Detect which cell encompasses the target text, then output its [X, Y] center coordinate. 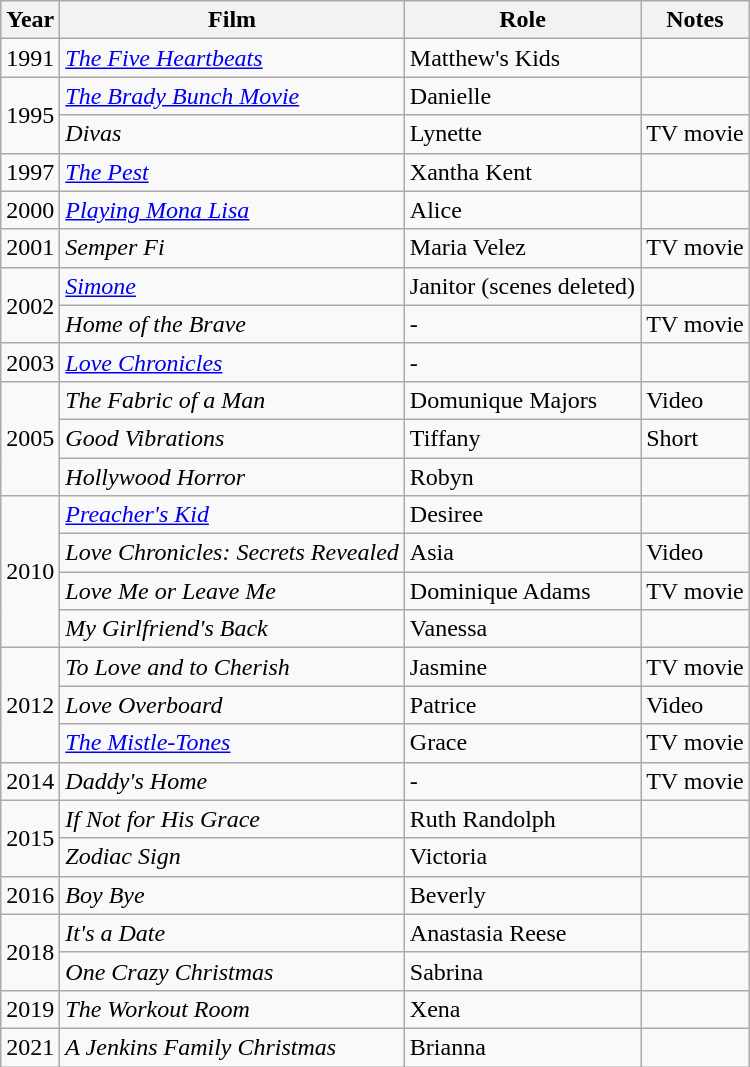
Dominique Adams [522, 591]
2019 [30, 1009]
Grace [522, 743]
2016 [30, 895]
Short [696, 438]
One Crazy Christmas [232, 971]
2001 [30, 248]
Domunique Majors [522, 400]
Notes [696, 20]
Jasmine [522, 667]
The Pest [232, 172]
2018 [30, 952]
Janitor (scenes deleted) [522, 286]
1995 [30, 115]
2015 [30, 838]
Robyn [522, 477]
Love Chronicles [232, 362]
Hollywood Horror [232, 477]
Alice [522, 210]
2000 [30, 210]
My Girlfriend's Back [232, 629]
Playing Mona Lisa [232, 210]
Love Me or Leave Me [232, 591]
Matthew's Kids [522, 58]
1991 [30, 58]
Sabrina [522, 971]
The Brady Bunch Movie [232, 96]
Simone [232, 286]
2005 [30, 438]
It's a Date [232, 933]
The Five Heartbeats [232, 58]
Love Overboard [232, 705]
2010 [30, 572]
Role [522, 20]
Patrice [522, 705]
The Mistle-Tones [232, 743]
Xantha Kent [522, 172]
2012 [30, 705]
To Love and to Cherish [232, 667]
2002 [30, 305]
Maria Velez [522, 248]
Danielle [522, 96]
Zodiac Sign [232, 857]
Asia [522, 553]
2021 [30, 1047]
Lynette [522, 134]
Beverly [522, 895]
Tiffany [522, 438]
Xena [522, 1009]
Year [30, 20]
2003 [30, 362]
Love Chronicles: Secrets Revealed [232, 553]
Film [232, 20]
2014 [30, 781]
Home of the Brave [232, 324]
A Jenkins Family Christmas [232, 1047]
Divas [232, 134]
If Not for His Grace [232, 819]
Boy Bye [232, 895]
Daddy's Home [232, 781]
Good Vibrations [232, 438]
Preacher's Kid [232, 515]
Semper Fi [232, 248]
Anastasia Reese [522, 933]
1997 [30, 172]
The Fabric of a Man [232, 400]
Vanessa [522, 629]
Ruth Randolph [522, 819]
Brianna [522, 1047]
Victoria [522, 857]
Desiree [522, 515]
The Workout Room [232, 1009]
